For the text-containing cell, return its midpoint in [X, Y] coordinate format. 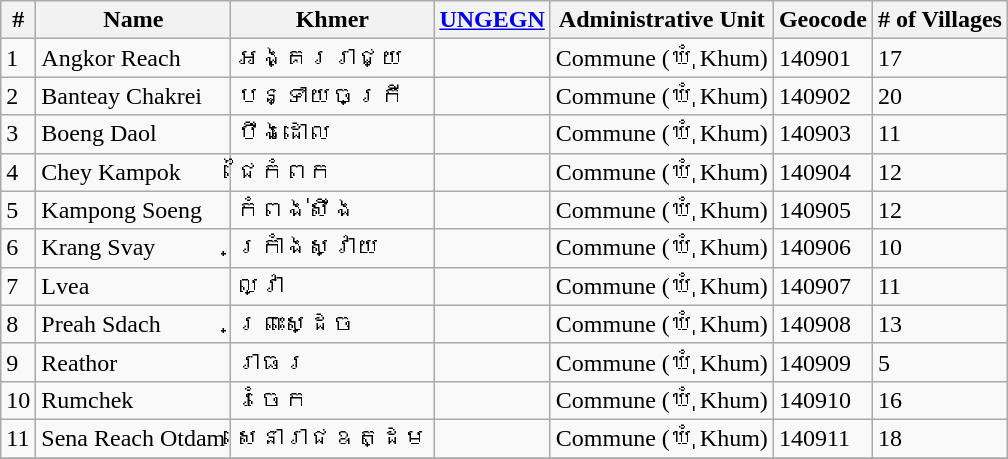
9 [18, 362]
16 [940, 400]
140908 [822, 324]
140907 [822, 286]
Kampong Soeng [134, 210]
3 [18, 134]
6 [18, 248]
13 [940, 324]
បឹងដោល [332, 134]
4 [18, 172]
Preah Sdach [134, 324]
ល្វា [332, 286]
140909 [822, 362]
រំចេក [332, 400]
បន្ទាយចក្រី [332, 96]
រាធរ [332, 362]
Name [134, 20]
UNGEGN [492, 20]
Rumchek [134, 400]
Administrative Unit [662, 20]
17 [940, 58]
140904 [822, 172]
140905 [822, 210]
Sena Reach Otdam [134, 438]
អង្គររាជ្យ [332, 58]
ជៃកំពក [332, 172]
Reathor [134, 362]
Boeng Daol [134, 134]
8 [18, 324]
Lvea [134, 286]
20 [940, 96]
7 [18, 286]
កំពង់សឹង [332, 210]
140906 [822, 248]
140911 [822, 438]
140910 [822, 400]
Angkor Reach [134, 58]
# [18, 20]
ក្រាំងស្វាយ [332, 248]
2 [18, 96]
140902 [822, 96]
140901 [822, 58]
Khmer [332, 20]
ព្រះស្ដេច [332, 324]
1 [18, 58]
# of Villages [940, 20]
Geocode [822, 20]
Banteay Chakrei [134, 96]
Krang Svay [134, 248]
18 [940, 438]
140903 [822, 134]
Chey Kampok [134, 172]
សេនារាជឧត្ដម [332, 438]
